Output the (x, y) coordinate of the center of the cell containing the given text.  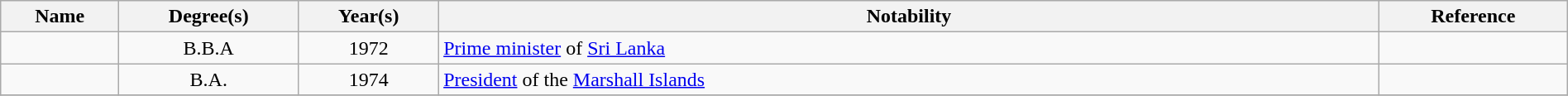
Prime minister of Sri Lanka (910, 48)
1972 (369, 48)
Name (60, 17)
President of the Marshall Islands (910, 79)
Degree(s) (208, 17)
B.A. (208, 79)
Year(s) (369, 17)
Reference (1473, 17)
1974 (369, 79)
B.B.A (208, 48)
Notability (910, 17)
